Capture the cell that displays the provided text and extract its [x, y] central coordinate. 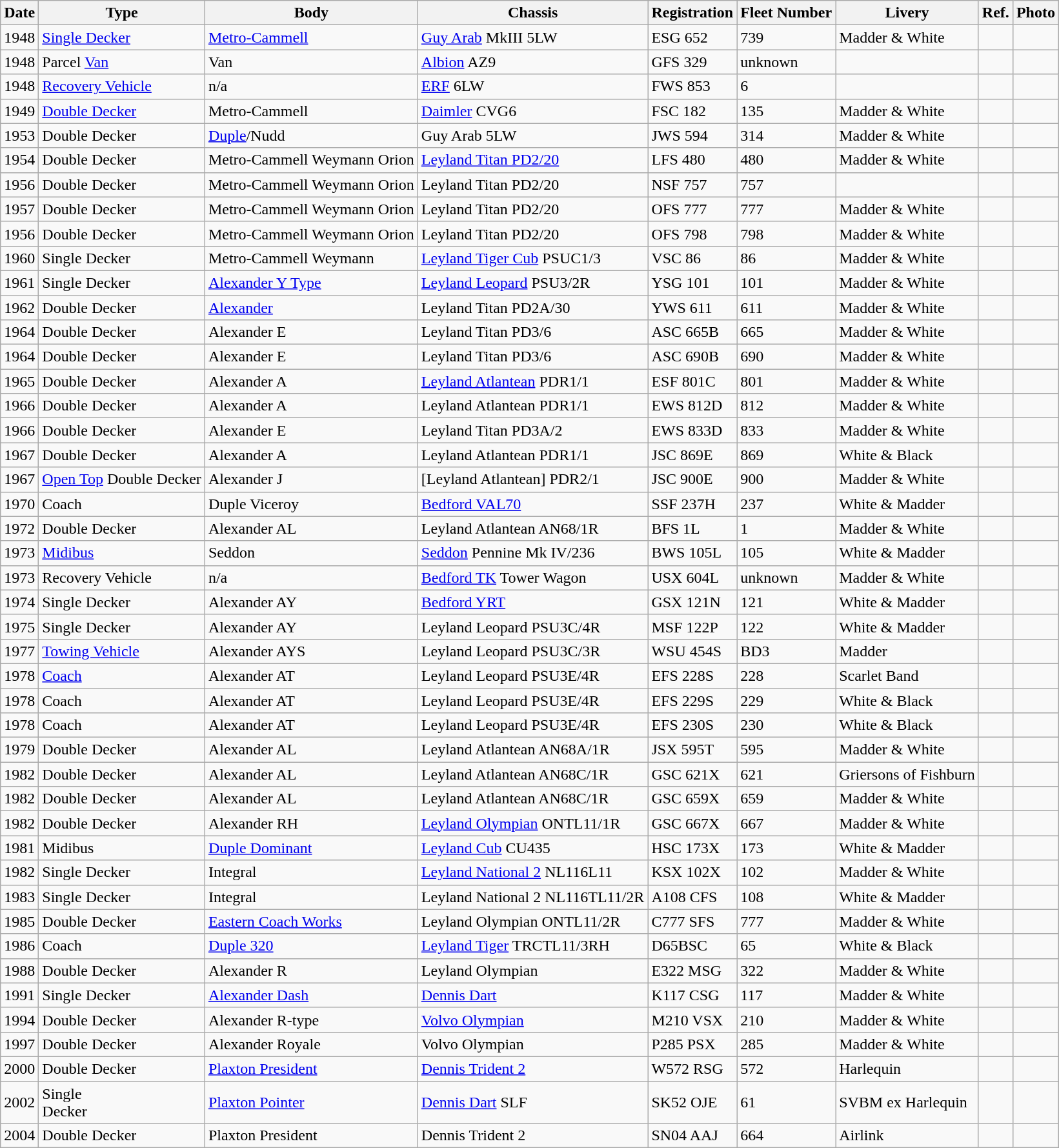
Fleet Number [786, 13]
Alexander AYS [311, 651]
Dennis Dart [533, 995]
Leyland National 2 NL116TL11/2R [533, 897]
Leyland Leopard PSU3/2R [533, 283]
1960 [19, 258]
229 [786, 700]
Type [122, 13]
Guy Arab MkIII 5LW [533, 37]
Madder [907, 651]
237 [786, 504]
OFS 798 [692, 234]
1981 [19, 848]
Van [311, 62]
314 [786, 136]
101 [786, 283]
Leyland Olympian ONTL11/1R [533, 823]
6 [786, 86]
ESG 652 [692, 37]
690 [786, 357]
Leyland Titan PD3A/2 [533, 430]
Alexander [311, 308]
EFS 228S [692, 676]
Leyland Cub CU435 [533, 848]
SK52 OJE [692, 1102]
E322 MSG [692, 971]
Alexander Y Type [311, 283]
Leyland Titan PD2A/30 [533, 308]
Leyland Leopard PSU3C/4R [533, 627]
EWS 812D [692, 406]
1983 [19, 897]
MSF 122P [692, 627]
Leyland Leopard PSU3C/3R [533, 651]
Ref. [995, 13]
Daimler CVG6 [533, 111]
Leyland Tiger TRCTL11/3RH [533, 946]
EFS 230S [692, 725]
ASC 665B [692, 332]
1972 [19, 529]
1975 [19, 627]
1974 [19, 602]
121 [786, 602]
Alexander RH [311, 823]
GSC 621X [692, 774]
OFS 777 [692, 209]
Leyland Atlantean AN68A/1R [533, 750]
Airlink [907, 1136]
SSF 237H [692, 504]
1991 [19, 995]
ERF 6LW [533, 86]
667 [786, 823]
Duple/Nudd [311, 136]
285 [786, 1044]
739 [786, 37]
Alexander Dash [311, 995]
Bedford TK Tower Wagon [533, 578]
GFS 329 [692, 62]
105 [786, 553]
Seddon [311, 553]
Plaxton Pointer [311, 1102]
SVBM ex Harlequin [907, 1102]
228 [786, 676]
102 [786, 872]
SN04 AAJ [692, 1136]
665 [786, 332]
VSC 86 [692, 258]
801 [786, 381]
Alexander R [311, 971]
Leyland National 2 NL116L11 [533, 872]
61 [786, 1102]
GSX 121N [692, 602]
900 [786, 479]
[Leyland Atlantean] PDR2/1 [533, 479]
P285 PSX [692, 1044]
1962 [19, 308]
Leyland Olympian ONTL11/2R [533, 921]
659 [786, 799]
D65BSC [692, 946]
Metro-Cammell Weymann [311, 258]
Alexander J [311, 479]
1988 [19, 971]
1949 [19, 111]
117 [786, 995]
GSC 659X [692, 799]
K117 CSG [692, 995]
1986 [19, 946]
86 [786, 258]
Dennis Dart SLF [533, 1102]
65 [786, 946]
1985 [19, 921]
230 [786, 725]
Alexander Royale [311, 1044]
Duple Viceroy [311, 504]
869 [786, 455]
Parcel Van [122, 62]
595 [786, 750]
Duple 320 [311, 946]
798 [786, 234]
108 [786, 897]
Seddon Pennine Mk IV/236 [533, 553]
173 [786, 848]
FWS 853 [692, 86]
WSU 454S [692, 651]
Scarlet Band [907, 676]
Griersons of Fishburn [907, 774]
ASC 690B [692, 357]
SingleDecker [122, 1102]
Duple Dominant [311, 848]
JSX 595T [692, 750]
1957 [19, 209]
Leyland Tiger Cub PSUC1/3 [533, 258]
1 [786, 529]
YWS 611 [692, 308]
USX 604L [692, 578]
NSF 757 [692, 185]
KSX 102X [692, 872]
Open Top Double Decker [122, 479]
572 [786, 1069]
LFS 480 [692, 160]
JSC 900E [692, 479]
664 [786, 1136]
M210 VSX [692, 1020]
C777 SFS [692, 921]
JSC 869E [692, 455]
HSC 173X [692, 848]
2002 [19, 1102]
Photo [1035, 13]
ESF 801C [692, 381]
EFS 229S [692, 700]
Leyland Atlantean AN68/1R [533, 529]
BFS 1L [692, 529]
833 [786, 430]
1994 [19, 1020]
BWS 105L [692, 553]
A108 CFS [692, 897]
Body [311, 13]
Alexander R-type [311, 1020]
Chassis [533, 13]
Eastern Coach Works [311, 921]
480 [786, 160]
757 [786, 185]
1977 [19, 651]
611 [786, 308]
Registration [692, 13]
1970 [19, 504]
812 [786, 406]
Bedford VAL70 [533, 504]
1953 [19, 136]
322 [786, 971]
1961 [19, 283]
GSC 667X [692, 823]
135 [786, 111]
Date [19, 13]
YSG 101 [692, 283]
Leyland Olympian [533, 971]
1954 [19, 160]
Bedford YRT [533, 602]
JWS 594 [692, 136]
FSC 182 [692, 111]
2004 [19, 1136]
Harlequin [907, 1069]
1965 [19, 381]
Livery [907, 13]
1997 [19, 1044]
Guy Arab 5LW [533, 136]
122 [786, 627]
621 [786, 774]
Albion AZ9 [533, 62]
2000 [19, 1069]
BD3 [786, 651]
EWS 833D [692, 430]
Towing Vehicle [122, 651]
1979 [19, 750]
W572 RSG [692, 1069]
210 [786, 1020]
